From the cell containing the given text, extract its center point as [x, y] coordinate. 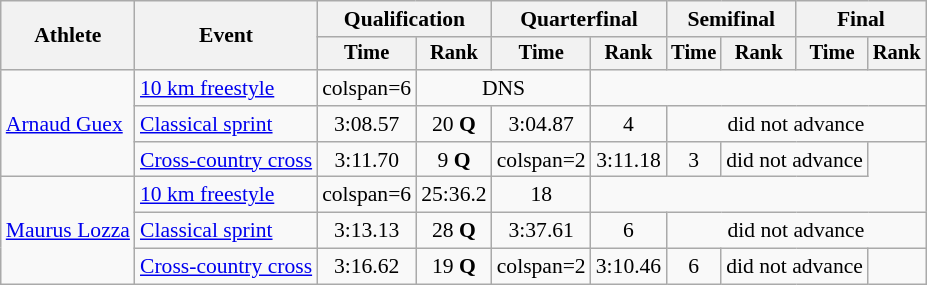
3:04.87 [542, 124]
Quarterfinal [580, 19]
4 [628, 124]
Final [860, 19]
3:11.70 [366, 160]
3:11.18 [628, 160]
20 Q [454, 124]
Athlete [68, 36]
3 [694, 160]
3:13.13 [366, 231]
Semifinal [731, 19]
3:16.62 [366, 267]
18 [542, 195]
Event [226, 36]
28 Q [454, 231]
3:37.61 [542, 231]
DNS [504, 88]
Qualification [404, 19]
Arnaud Guex [68, 124]
25:36.2 [454, 195]
3:10.46 [628, 267]
19 Q [454, 267]
9 Q [454, 160]
3:08.57 [366, 124]
Maurus Lozza [68, 230]
